Determine the [X, Y] coordinate at the center of the cell enclosing the given text.  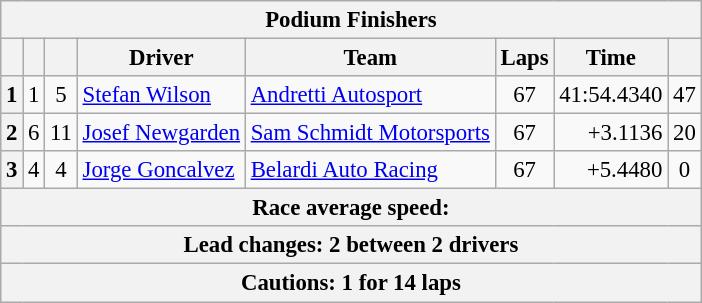
Josef Newgarden [161, 133]
Cautions: 1 for 14 laps [351, 283]
Team [370, 58]
3 [12, 170]
Race average speed: [351, 208]
Sam Schmidt Motorsports [370, 133]
Lead changes: 2 between 2 drivers [351, 245]
Laps [524, 58]
Stefan Wilson [161, 95]
Driver [161, 58]
6 [34, 133]
Jorge Goncalvez [161, 170]
Belardi Auto Racing [370, 170]
41:54.4340 [611, 95]
Andretti Autosport [370, 95]
47 [684, 95]
Time [611, 58]
20 [684, 133]
2 [12, 133]
+5.4480 [611, 170]
+3.1136 [611, 133]
Podium Finishers [351, 20]
5 [62, 95]
11 [62, 133]
0 [684, 170]
